Determine the (X, Y) coordinate at the center of the cell enclosing the given text.  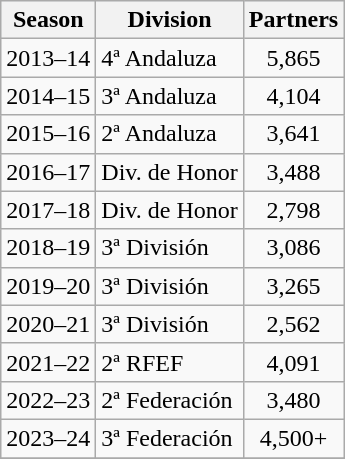
2ª Federación (170, 400)
2015–16 (48, 134)
2017–18 (48, 210)
2,562 (293, 324)
3ª Andaluza (170, 96)
Season (48, 20)
2020–21 (48, 324)
3ª Federación (170, 438)
Division (170, 20)
2ª RFEF (170, 362)
4,500+ (293, 438)
Partners (293, 20)
4ª Andaluza (170, 58)
2023–24 (48, 438)
2ª Andaluza (170, 134)
3,265 (293, 286)
2022–23 (48, 400)
2013–14 (48, 58)
2016–17 (48, 172)
2,798 (293, 210)
3,641 (293, 134)
3,480 (293, 400)
2019–20 (48, 286)
4,091 (293, 362)
2021–22 (48, 362)
5,865 (293, 58)
3,086 (293, 248)
2014–15 (48, 96)
4,104 (293, 96)
2018–19 (48, 248)
3,488 (293, 172)
